Determine the [x, y] coordinate at the center of the cell enclosing the given text.  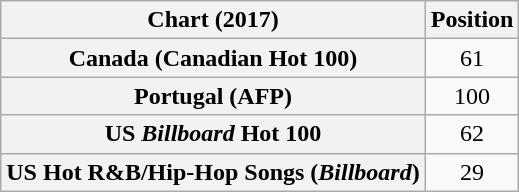
62 [472, 134]
Position [472, 20]
Chart (2017) [213, 20]
Portugal (AFP) [213, 96]
61 [472, 58]
Canada (Canadian Hot 100) [213, 58]
US Hot R&B/Hip-Hop Songs (Billboard) [213, 172]
100 [472, 96]
US Billboard Hot 100 [213, 134]
29 [472, 172]
